Pinpoint the cell where the given text exists, returning its (x, y) midpoint coordinate. 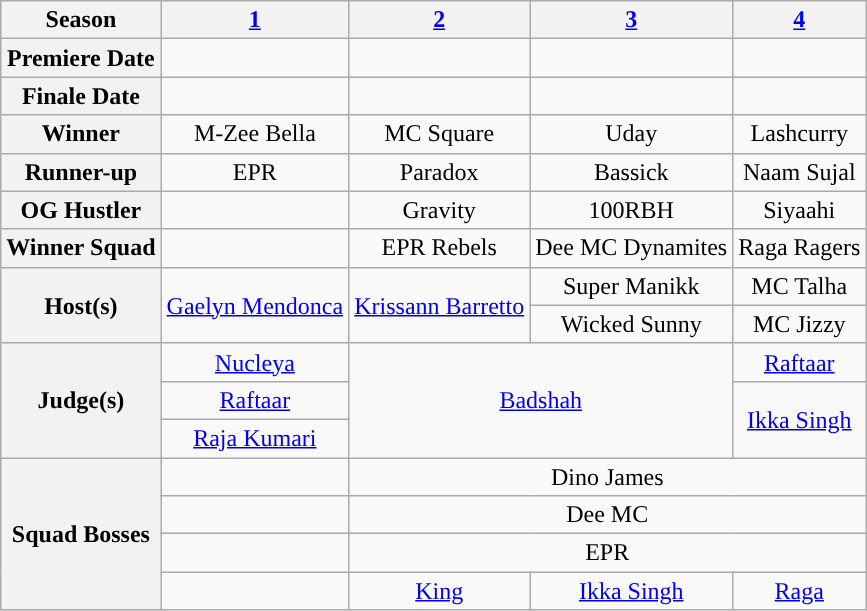
Wicked Sunny (632, 324)
100RBH (632, 210)
Raga (800, 591)
Super Manikk (632, 286)
Runner-up (81, 172)
Premiere Date (81, 58)
Naam Sujal (800, 172)
Winner (81, 134)
Raja Kumari (255, 438)
MC Talha (800, 286)
2 (440, 20)
Dino James (608, 477)
Season (81, 20)
MC Jizzy (800, 324)
Lashcurry (800, 134)
1 (255, 20)
King (440, 591)
Krissann Barretto (440, 305)
EPR Rebels (440, 248)
3 (632, 20)
Judge(s) (81, 400)
Badshah (541, 400)
Bassick (632, 172)
Dee MC Dynamites (632, 248)
Winner Squad (81, 248)
Squad Bosses (81, 534)
Uday (632, 134)
OG Hustler (81, 210)
Paradox (440, 172)
Dee MC (608, 515)
MC Square (440, 134)
Gaelyn Mendonca (255, 305)
Siyaahi (800, 210)
Host(s) (81, 305)
Finale Date (81, 96)
Gravity (440, 210)
4 (800, 20)
Nucleya (255, 362)
Raga Ragers (800, 248)
M-Zee Bella (255, 134)
